Extract the [x, y] coordinate from the center of the cell holding the provided text.  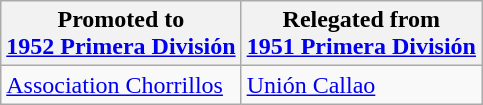
Relegated from1951 Primera División [361, 34]
Unión Callao [361, 85]
Promoted to1952 Primera División [121, 34]
Association Chorrillos [121, 85]
